Detect which cell encompasses the target text, then output its (X, Y) center coordinate. 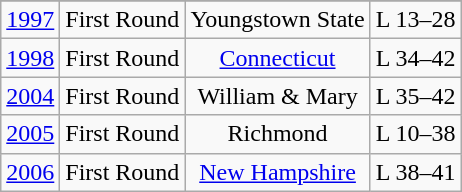
Youngstown State (278, 20)
New Hampshire (278, 172)
L 35–42 (416, 96)
1998 (30, 58)
L 34–42 (416, 58)
2006 (30, 172)
Connecticut (278, 58)
Richmond (278, 134)
2004 (30, 96)
L 13–28 (416, 20)
L 10–38 (416, 134)
William & Mary (278, 96)
1997 (30, 20)
L 38–41 (416, 172)
2005 (30, 134)
